Scan for the cell matching the given text and deliver its (X, Y) coordinate at center. 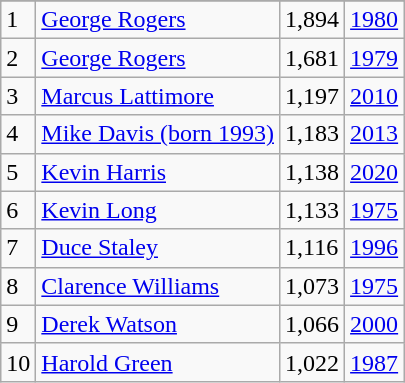
1996 (374, 248)
6 (18, 210)
1,116 (312, 248)
Marcus Lattimore (158, 96)
1,022 (312, 362)
4 (18, 134)
2010 (374, 96)
1 (18, 20)
1,894 (312, 20)
1,073 (312, 286)
1,183 (312, 134)
1,133 (312, 210)
1,197 (312, 96)
1,681 (312, 58)
2013 (374, 134)
2 (18, 58)
5 (18, 172)
Kevin Long (158, 210)
Derek Watson (158, 324)
7 (18, 248)
8 (18, 286)
1979 (374, 58)
Duce Staley (158, 248)
3 (18, 96)
2000 (374, 324)
1,066 (312, 324)
Kevin Harris (158, 172)
Harold Green (158, 362)
Clarence Williams (158, 286)
Mike Davis (born 1993) (158, 134)
2020 (374, 172)
1980 (374, 20)
1987 (374, 362)
10 (18, 362)
9 (18, 324)
1,138 (312, 172)
